Return the [x, y] coordinate for the center point of the cell that contains the specified text.  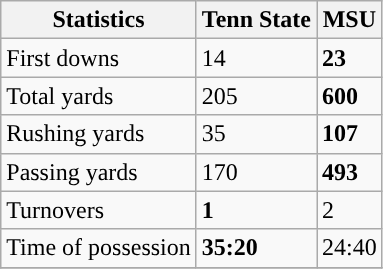
170 [256, 172]
205 [256, 96]
Statistics [99, 20]
107 [349, 134]
14 [256, 58]
35 [256, 134]
MSU [349, 20]
Time of possession [99, 248]
493 [349, 172]
Rushing yards [99, 134]
35:20 [256, 248]
2 [349, 210]
Turnovers [99, 210]
Tenn State [256, 20]
600 [349, 96]
1 [256, 210]
24:40 [349, 248]
Total yards [99, 96]
Passing yards [99, 172]
23 [349, 58]
First downs [99, 58]
